Determine the [X, Y] coordinate at the center of the cell enclosing the given text.  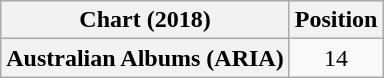
Australian Albums (ARIA) [145, 58]
14 [336, 58]
Chart (2018) [145, 20]
Position [336, 20]
